Capture the cell that displays the provided text and extract its (x, y) central coordinate. 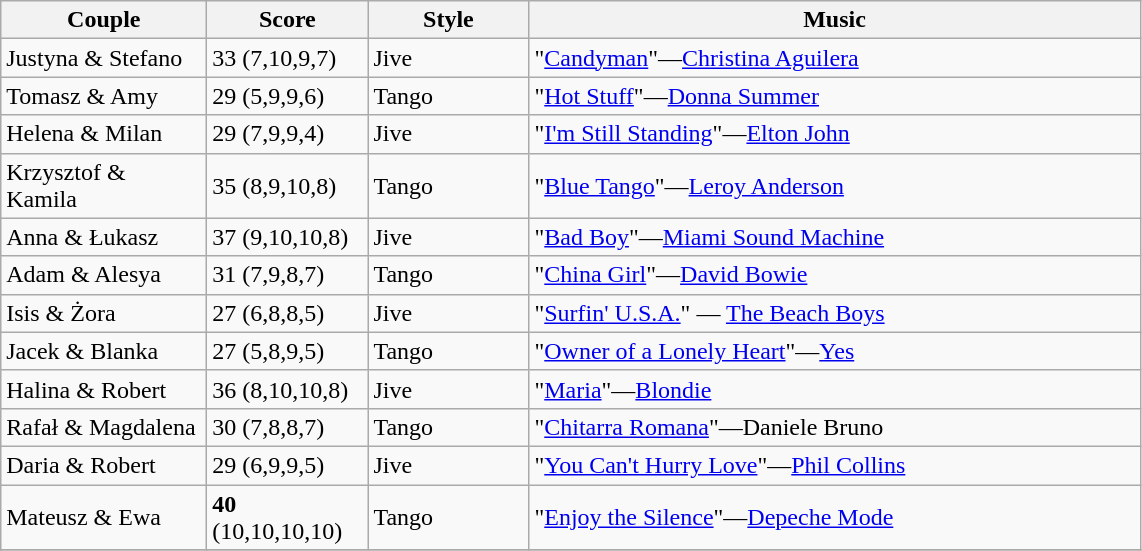
27 (5,8,9,5) (288, 351)
"Blue Tango"—Leroy Anderson (834, 186)
Justyna & Stefano (104, 58)
Daria & Robert (104, 465)
36 (8,10,10,8) (288, 389)
Rafał & Magdalena (104, 427)
Mateusz & Ewa (104, 516)
Anna & Łukasz (104, 237)
35 (8,9,10,8) (288, 186)
"Bad Boy"—Miami Sound Machine (834, 237)
30 (7,8,8,7) (288, 427)
27 (6,8,8,5) (288, 313)
"I'm Still Standing"—Elton John (834, 134)
"Candyman"—Christina Aguilera (834, 58)
"Chitarra Romana"—Daniele Bruno (834, 427)
"Enjoy the Silence"—Depeche Mode (834, 516)
29 (6,9,9,5) (288, 465)
37 (9,10,10,8) (288, 237)
"Owner of a Lonely Heart"—Yes (834, 351)
Music (834, 20)
Style (448, 20)
33 (7,10,9,7) (288, 58)
40 (10,10,10,10) (288, 516)
"Hot Stuff"—Donna Summer (834, 96)
"China Girl"—David Bowie (834, 275)
Isis & Żora (104, 313)
"Maria"—Blondie (834, 389)
"Surfin' U.S.A." — The Beach Boys (834, 313)
Halina & Robert (104, 389)
29 (7,9,9,4) (288, 134)
31 (7,9,8,7) (288, 275)
Jacek & Blanka (104, 351)
Tomasz & Amy (104, 96)
Couple (104, 20)
Score (288, 20)
Helena & Milan (104, 134)
"You Can't Hurry Love"—Phil Collins (834, 465)
Adam & Alesya (104, 275)
Krzysztof & Kamila (104, 186)
29 (5,9,9,6) (288, 96)
